Search for the cell housing the specified text and yield its [X, Y] center coordinate. 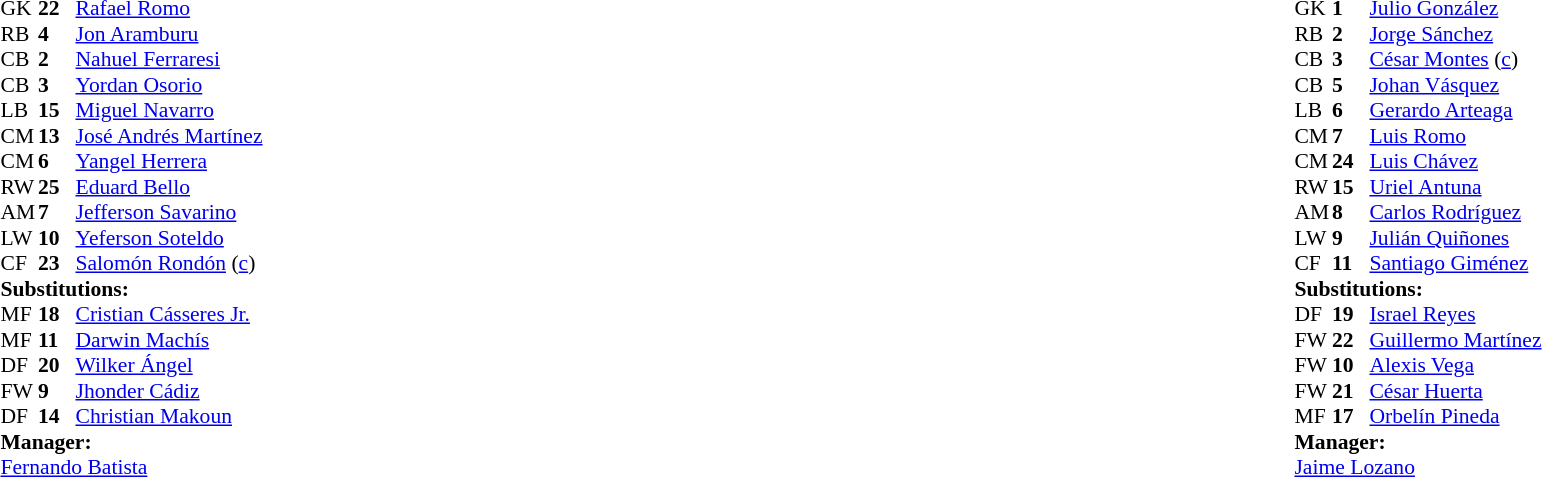
22 [1351, 340]
Yordan Osorio [170, 85]
18 [57, 315]
23 [57, 263]
8 [1351, 213]
César Montes (c) [1455, 59]
Johan Vásquez [1455, 85]
Salomón Rondón (c) [170, 263]
20 [57, 365]
César Huerta [1455, 391]
13 [57, 136]
19 [1351, 315]
Christian Makoun [170, 417]
Carlos Rodríguez [1455, 213]
Luis Chávez [1455, 161]
24 [1351, 161]
Jhonder Cádiz [170, 391]
Luis Romo [1455, 136]
Yangel Herrera [170, 161]
Nahuel Ferraresi [170, 59]
17 [1351, 417]
Alexis Vega [1455, 365]
Israel Reyes [1455, 315]
Cristian Cásseres Jr. [170, 315]
14 [57, 417]
Eduard Bello [170, 187]
Miguel Navarro [170, 111]
5 [1351, 85]
Orbelín Pineda [1455, 417]
Guillermo Martínez [1455, 340]
21 [1351, 391]
José Andrés Martínez [170, 136]
Jon Aramburu [170, 34]
Jorge Sánchez [1455, 34]
Yeferson Soteldo [170, 238]
Uriel Antuna [1455, 187]
4 [57, 34]
25 [57, 187]
Santiago Giménez [1455, 263]
Darwin Machís [170, 340]
Wilker Ángel [170, 365]
Julián Quiñones [1455, 238]
Gerardo Arteaga [1455, 111]
Jefferson Savarino [170, 213]
